Output the [X, Y] coordinate of the center of the cell containing the given text.  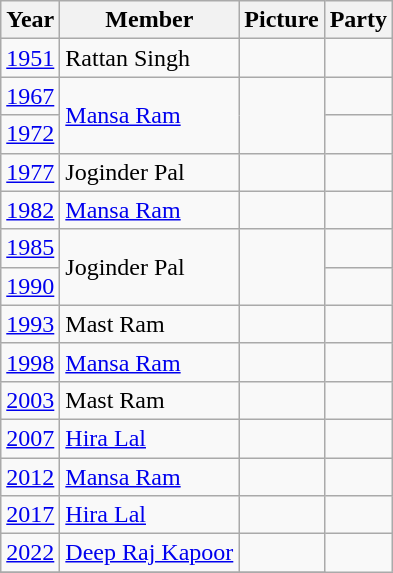
Party [358, 20]
1990 [30, 286]
1993 [30, 324]
1998 [30, 362]
1972 [30, 134]
2017 [30, 515]
1967 [30, 96]
1985 [30, 248]
Year [30, 20]
Picture [282, 20]
1977 [30, 172]
2007 [30, 438]
1982 [30, 210]
Deep Raj Kapoor [150, 553]
1951 [30, 58]
2022 [30, 553]
Rattan Singh [150, 58]
2003 [30, 400]
2012 [30, 477]
Member [150, 20]
